Identify which cell holds the provided text, then report its (x, y) central coordinate. 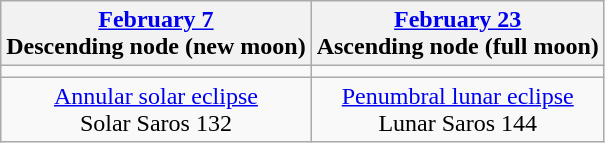
Annular solar eclipseSolar Saros 132 (156, 110)
February 23Ascending node (full moon) (458, 34)
Penumbral lunar eclipseLunar Saros 144 (458, 110)
February 7Descending node (new moon) (156, 34)
